Detect which cell encompasses the target text, then output its [x, y] center coordinate. 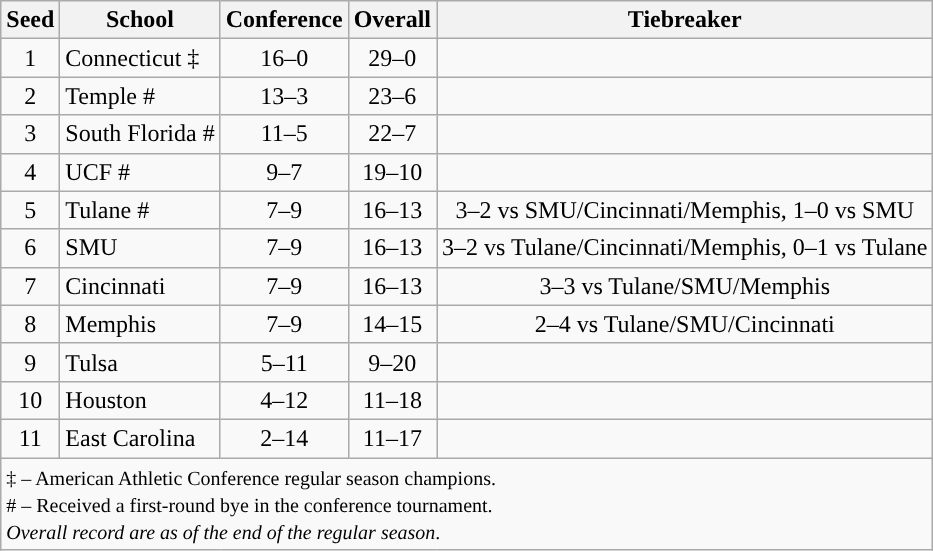
13–3 [284, 96]
SMU [140, 248]
Cincinnati [140, 286]
4 [30, 172]
11 [30, 438]
3 [30, 134]
South Florida # [140, 134]
Memphis [140, 324]
3–2 vs Tulane/Cincinnati/Memphis, 0–1 vs Tulane [685, 248]
29–0 [392, 58]
Tiebreaker [685, 20]
3–2 vs SMU/Cincinnati/Memphis, 1–0 vs SMU [685, 210]
2–14 [284, 438]
Connecticut ‡ [140, 58]
16–0 [284, 58]
5 [30, 210]
5–11 [284, 362]
School [140, 20]
11–5 [284, 134]
1 [30, 58]
19–10 [392, 172]
11–18 [392, 400]
Tulsa [140, 362]
22–7 [392, 134]
10 [30, 400]
9–7 [284, 172]
9 [30, 362]
3–3 vs Tulane/SMU/Memphis [685, 286]
9–20 [392, 362]
8 [30, 324]
23–6 [392, 96]
2–4 vs Tulane/SMU/Cincinnati [685, 324]
East Carolina [140, 438]
14–15 [392, 324]
Overall [392, 20]
Seed [30, 20]
7 [30, 286]
Temple # [140, 96]
Tulane # [140, 210]
Conference [284, 20]
4–12 [284, 400]
UCF # [140, 172]
6 [30, 248]
2 [30, 96]
11–17 [392, 438]
Houston [140, 400]
